Detect which cell encompasses the target text, then output its [x, y] center coordinate. 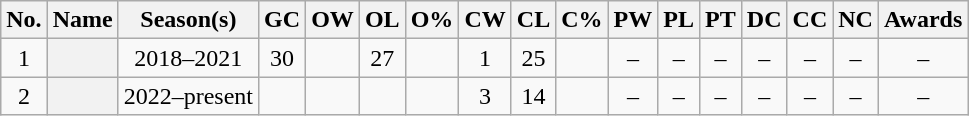
C% [582, 20]
25 [533, 58]
14 [533, 96]
PW [633, 20]
PL [679, 20]
OW [333, 20]
PT [721, 20]
No. [24, 20]
2 [24, 96]
3 [485, 96]
Awards [922, 20]
27 [382, 58]
CL [533, 20]
GC [282, 20]
CC [810, 20]
NC [856, 20]
CW [485, 20]
OL [382, 20]
Name [82, 20]
Season(s) [188, 20]
DC [764, 20]
30 [282, 58]
2022–present [188, 96]
2018–2021 [188, 58]
O% [432, 20]
